Locate the cell with the specified text and output its (x, y) center coordinate. 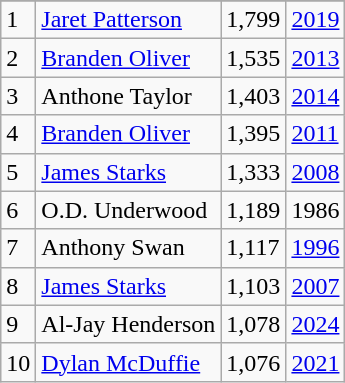
1 (18, 20)
5 (18, 172)
2007 (316, 286)
2008 (316, 172)
1,076 (254, 362)
6 (18, 210)
4 (18, 134)
7 (18, 248)
Anthony Swan (128, 248)
1,103 (254, 286)
O.D. Underwood (128, 210)
3 (18, 96)
8 (18, 286)
1,078 (254, 324)
Jaret Patterson (128, 20)
Anthone Taylor (128, 96)
2014 (316, 96)
1996 (316, 248)
1,117 (254, 248)
2024 (316, 324)
1,403 (254, 96)
2 (18, 58)
1,333 (254, 172)
10 (18, 362)
Al-Jay Henderson (128, 324)
1986 (316, 210)
2013 (316, 58)
2021 (316, 362)
1,799 (254, 20)
Dylan McDuffie (128, 362)
1,395 (254, 134)
9 (18, 324)
2019 (316, 20)
1,189 (254, 210)
2011 (316, 134)
1,535 (254, 58)
